Output the (x, y) coordinate of the center of the cell containing the given text.  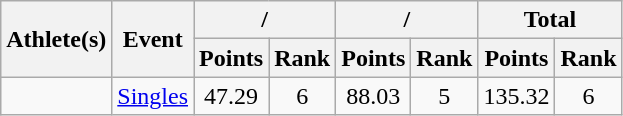
88.03 (374, 96)
5 (444, 96)
47.29 (232, 96)
Total (550, 20)
Singles (153, 96)
Event (153, 39)
Athlete(s) (56, 39)
135.32 (516, 96)
